Provide the (X, Y) coordinate of the cell's center where the given text is located.  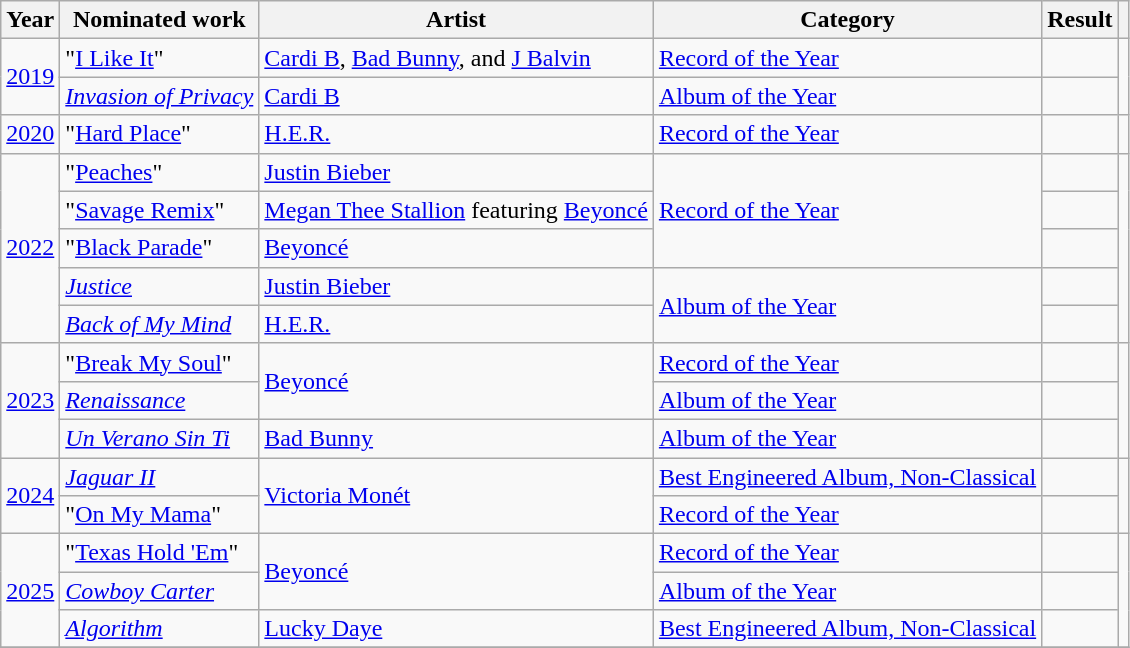
"Hard Place" (160, 134)
2024 (30, 496)
2022 (30, 248)
2025 (30, 591)
Cardi B (456, 96)
Invasion of Privacy (160, 96)
"On My Mama" (160, 515)
Un Verano Sin Ti (160, 438)
Result (1080, 20)
Cardi B, Bad Bunny, and J Balvin (456, 58)
Bad Bunny (456, 438)
Artist (456, 20)
"Savage Remix" (160, 210)
Year (30, 20)
Nominated work (160, 20)
Justice (160, 286)
2023 (30, 400)
Renaissance (160, 400)
Algorithm (160, 629)
"Peaches" (160, 172)
"I Like It" (160, 58)
"Break My Soul" (160, 362)
Jaguar II (160, 477)
Megan Thee Stallion featuring Beyoncé (456, 210)
Lucky Daye (456, 629)
Cowboy Carter (160, 591)
Category (847, 20)
"Texas Hold 'Em" (160, 553)
Victoria Monét (456, 496)
2020 (30, 134)
Back of My Mind (160, 324)
2019 (30, 77)
"Black Parade" (160, 248)
